Return the (X, Y) coordinate for the center point of the cell that contains the specified text.  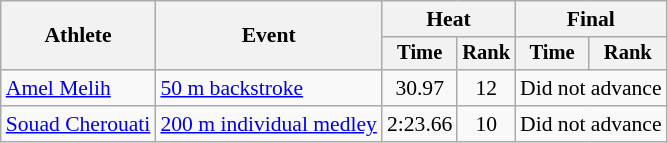
Amel Melih (78, 88)
2:23.66 (420, 124)
30.97 (420, 88)
50 m backstroke (268, 88)
12 (486, 88)
10 (486, 124)
200 m individual medley (268, 124)
Athlete (78, 36)
Event (268, 36)
Souad Cherouati (78, 124)
Final (591, 19)
Heat (448, 19)
